For the text-containing cell, return its midpoint in [X, Y] coordinate format. 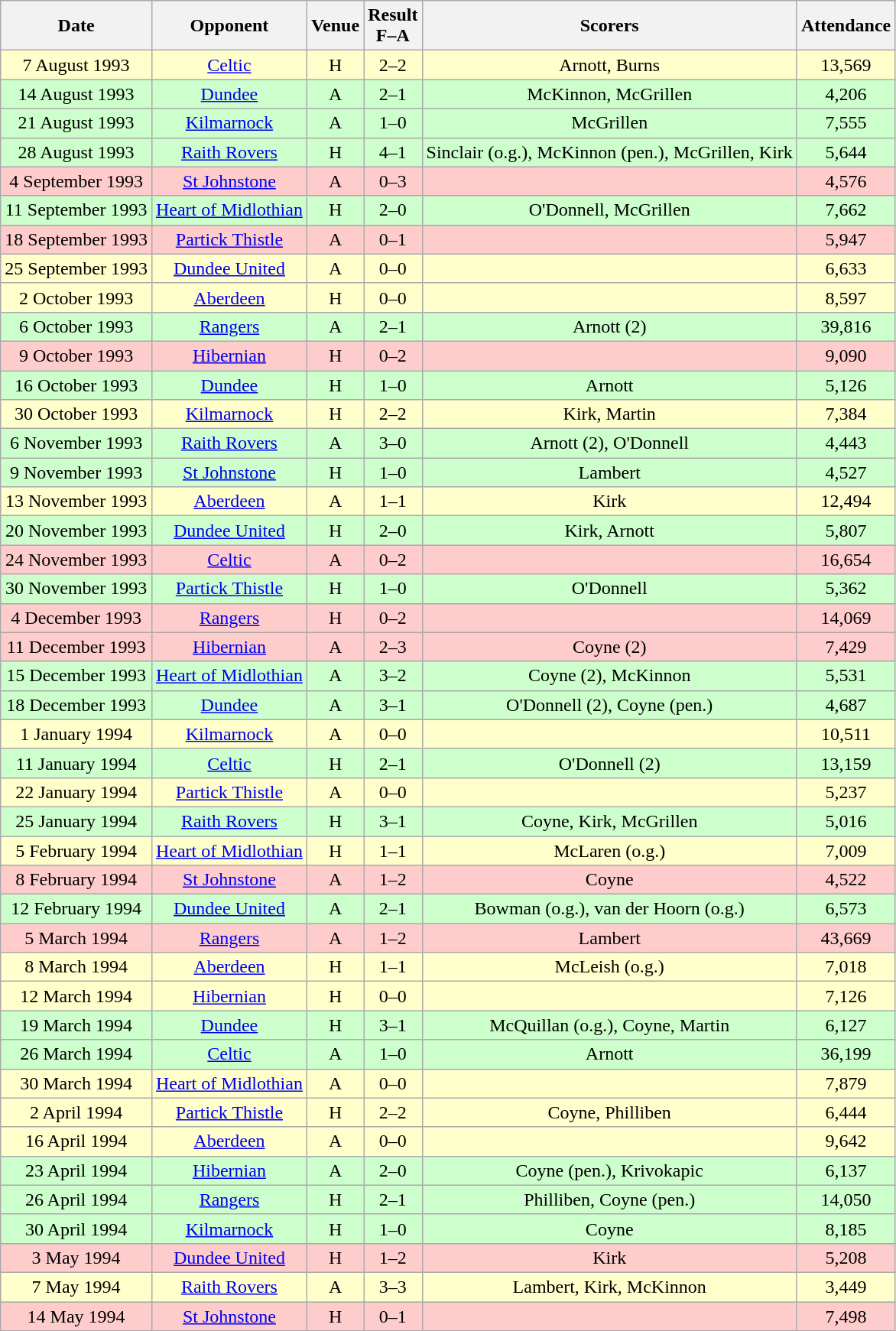
21 August 1993 [76, 123]
30 April 1994 [76, 1229]
Coyne, Philliben [609, 1112]
18 December 1993 [76, 705]
Philliben, Coyne (pen.) [609, 1200]
20 November 1993 [76, 531]
9,090 [846, 355]
3–2 [393, 676]
O'Donnell, McGrillen [609, 210]
Bowman (o.g.), van der Hoorn (o.g.) [609, 909]
7 August 1993 [76, 65]
5,807 [846, 531]
36,199 [846, 1054]
McGrillen [609, 123]
6,573 [846, 909]
14 May 1994 [76, 1316]
6,137 [846, 1170]
4,687 [846, 705]
2 April 1994 [76, 1112]
5 March 1994 [76, 938]
O'Donnell (2) [609, 763]
16 October 1993 [76, 385]
14,050 [846, 1200]
14,069 [846, 618]
6,127 [846, 1025]
7,879 [846, 1083]
7,018 [846, 967]
O'Donnell [609, 589]
Attendance [846, 26]
7,384 [846, 414]
12 March 1994 [76, 996]
13 November 1993 [76, 502]
4,522 [846, 880]
4,206 [846, 94]
Coyne, Kirk, McGrillen [609, 821]
10,511 [846, 734]
14 August 1993 [76, 94]
Kirk, Martin [609, 414]
9 October 1993 [76, 355]
26 April 1994 [76, 1200]
5,362 [846, 589]
6 October 1993 [76, 326]
5,016 [846, 821]
Scorers [609, 26]
4,576 [846, 181]
11 January 1994 [76, 763]
4,527 [846, 472]
7,126 [846, 996]
6,444 [846, 1112]
9,642 [846, 1141]
25 January 1994 [76, 821]
8,185 [846, 1229]
23 April 1994 [76, 1170]
5 February 1994 [76, 851]
3 May 1994 [76, 1258]
8 March 1994 [76, 967]
16,654 [846, 560]
6,633 [846, 268]
5,531 [846, 676]
28 August 1993 [76, 152]
McLeish (o.g.) [609, 967]
Opponent [229, 26]
Coyne (pen.), Krivokapic [609, 1170]
5,237 [846, 792]
2–3 [393, 647]
7 May 1994 [76, 1287]
6 November 1993 [76, 443]
5,644 [846, 152]
25 September 1993 [76, 268]
4–1 [393, 152]
43,669 [846, 938]
30 November 1993 [76, 589]
39,816 [846, 326]
5,208 [846, 1258]
3–0 [393, 443]
11 December 1993 [76, 647]
Kirk, Arnott [609, 531]
Venue [335, 26]
8,597 [846, 297]
3,449 [846, 1287]
Lambert, Kirk, McKinnon [609, 1287]
12 February 1994 [76, 909]
13,159 [846, 763]
7,429 [846, 647]
McQuillan (o.g.), Coyne, Martin [609, 1025]
30 March 1994 [76, 1083]
12,494 [846, 502]
13,569 [846, 65]
Arnott (2) [609, 326]
5,126 [846, 385]
15 December 1993 [76, 676]
1 January 1994 [76, 734]
30 October 1993 [76, 414]
4 September 1993 [76, 181]
McKinnon, McGrillen [609, 94]
9 November 1993 [76, 472]
24 November 1993 [76, 560]
7,009 [846, 851]
7,662 [846, 210]
0–3 [393, 181]
11 September 1993 [76, 210]
26 March 1994 [76, 1054]
4 December 1993 [76, 618]
Coyne (2) [609, 647]
Arnott (2), O'Donnell [609, 443]
ResultF–A [393, 26]
8 February 1994 [76, 880]
2 October 1993 [76, 297]
22 January 1994 [76, 792]
Date [76, 26]
7,555 [846, 123]
McLaren (o.g.) [609, 851]
Coyne (2), McKinnon [609, 676]
16 April 1994 [76, 1141]
3–3 [393, 1287]
19 March 1994 [76, 1025]
Arnott, Burns [609, 65]
5,947 [846, 239]
7,498 [846, 1316]
18 September 1993 [76, 239]
Sinclair (o.g.), McKinnon (pen.), McGrillen, Kirk [609, 152]
4,443 [846, 443]
O'Donnell (2), Coyne (pen.) [609, 705]
